Return (x, y) of the center of cell containing provided text 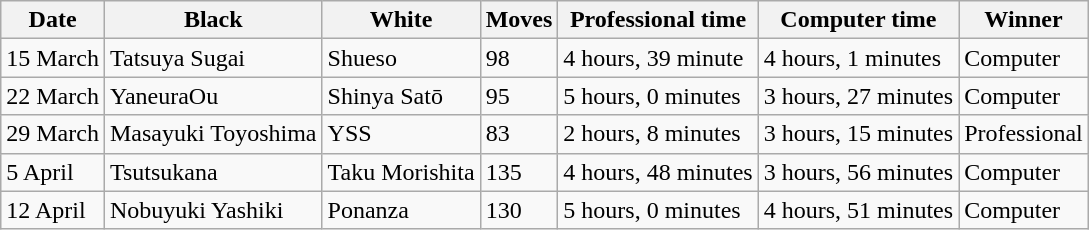
Masayuki Toyoshima (213, 134)
Shueso (401, 58)
Professional (1024, 134)
135 (519, 172)
Computer time (858, 20)
Date (53, 20)
Tsutsukana (213, 172)
YaneuraOu (213, 96)
5 April (53, 172)
Tatsuya Sugai (213, 58)
Taku Morishita (401, 172)
Black (213, 20)
Ponanza (401, 210)
3 hours, 56 minutes (858, 172)
15 March (53, 58)
Moves (519, 20)
98 (519, 58)
83 (519, 134)
29 March (53, 134)
Winner (1024, 20)
Nobuyuki Yashiki (213, 210)
12 April (53, 210)
3 hours, 15 minutes (858, 134)
2 hours, 8 minutes (658, 134)
Professional time (658, 20)
White (401, 20)
95 (519, 96)
YSS (401, 134)
4 hours, 48 minutes (658, 172)
Shinya Satō (401, 96)
4 hours, 39 minute (658, 58)
130 (519, 210)
22 March (53, 96)
4 hours, 51 minutes (858, 210)
4 hours, 1 minutes (858, 58)
3 hours, 27 minutes (858, 96)
